Return (X, Y) of the center of cell containing provided text 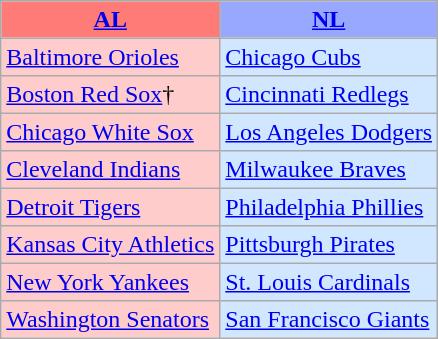
Washington Senators (110, 318)
Cleveland Indians (110, 170)
St. Louis Cardinals (329, 282)
Philadelphia Phillies (329, 206)
NL (329, 20)
Chicago White Sox (110, 132)
New York Yankees (110, 282)
Cincinnati Redlegs (329, 94)
Milwaukee Braves (329, 170)
Baltimore Orioles (110, 56)
Boston Red Sox† (110, 94)
Los Angeles Dodgers (329, 132)
Chicago Cubs (329, 56)
Pittsburgh Pirates (329, 244)
San Francisco Giants (329, 318)
AL (110, 20)
Kansas City Athletics (110, 244)
Detroit Tigers (110, 206)
